Identify which cell holds the provided text, then report its [X, Y] central coordinate. 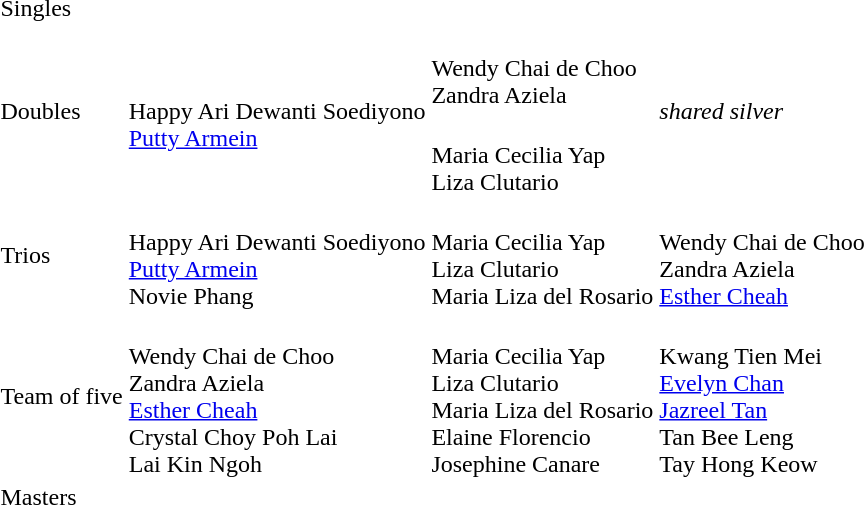
Wendy Chai de Choo Zandra Aziela [542, 68]
Wendy Chai de Choo Zandra Aziela Esther Cheah Crystal Choy Poh Lai Lai Kin Ngoh [277, 396]
Maria Cecilia Yap Liza Clutario Maria Liza del Rosario Elaine Florencio Josephine Canare [542, 396]
Maria Cecilia Yap Liza Clutario [542, 155]
Happy Ari Dewanti Soediyono Putty Armein Novie Phang [277, 256]
Maria Cecilia Yap Liza Clutario Maria Liza del Rosario [542, 256]
Happy Ari Dewanti Soediyono Putty Armein [277, 112]
